Detect which cell encompasses the target text, then output its [X, Y] center coordinate. 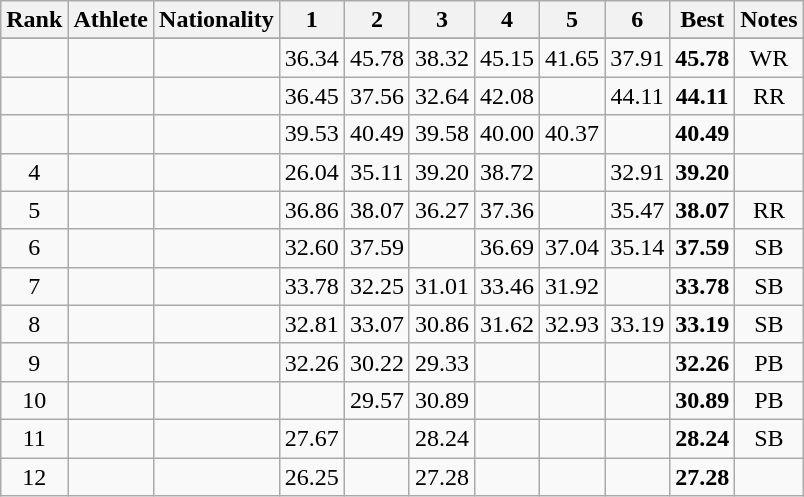
40.37 [572, 134]
36.69 [506, 248]
32.93 [572, 324]
38.32 [442, 58]
30.22 [376, 362]
35.14 [638, 248]
26.25 [312, 477]
36.27 [442, 210]
36.34 [312, 58]
35.47 [638, 210]
9 [34, 362]
2 [376, 20]
39.53 [312, 134]
39.58 [442, 134]
32.91 [638, 172]
Athlete [111, 20]
Best [702, 20]
36.86 [312, 210]
37.04 [572, 248]
8 [34, 324]
35.11 [376, 172]
33.46 [506, 286]
Rank [34, 20]
38.72 [506, 172]
31.92 [572, 286]
45.15 [506, 58]
27.67 [312, 438]
29.57 [376, 400]
37.91 [638, 58]
11 [34, 438]
32.64 [442, 96]
30.86 [442, 324]
40.00 [506, 134]
31.62 [506, 324]
33.07 [376, 324]
26.04 [312, 172]
42.08 [506, 96]
36.45 [312, 96]
10 [34, 400]
1 [312, 20]
41.65 [572, 58]
WR [769, 58]
12 [34, 477]
32.25 [376, 286]
32.60 [312, 248]
3 [442, 20]
37.56 [376, 96]
31.01 [442, 286]
Nationality [217, 20]
7 [34, 286]
37.36 [506, 210]
32.81 [312, 324]
Notes [769, 20]
29.33 [442, 362]
